Detect which cell encompasses the target text, then output its (x, y) center coordinate. 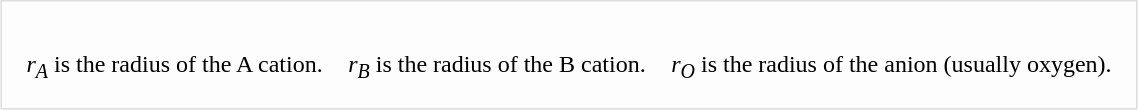
rB is the radius of the B cation. (498, 68)
rA is the radius of the A cation. (174, 68)
rO is the radius of the anion (usually oxygen). (892, 68)
